Return the (X, Y) coordinate for the center point of the cell that contains the specified text.  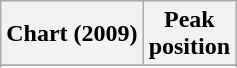
Peak position (189, 34)
Chart (2009) (72, 34)
